From the cell containing the given text, extract its center point as (x, y) coordinate. 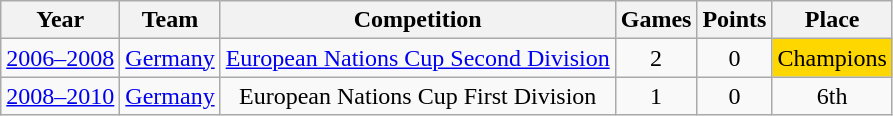
Team (170, 20)
European Nations Cup Second Division (418, 58)
2008–2010 (60, 96)
6th (832, 96)
2 (656, 58)
European Nations Cup First Division (418, 96)
Champions (832, 58)
Points (734, 20)
Year (60, 20)
Games (656, 20)
Competition (418, 20)
1 (656, 96)
Place (832, 20)
2006–2008 (60, 58)
